Capture the cell that displays the provided text and extract its (X, Y) central coordinate. 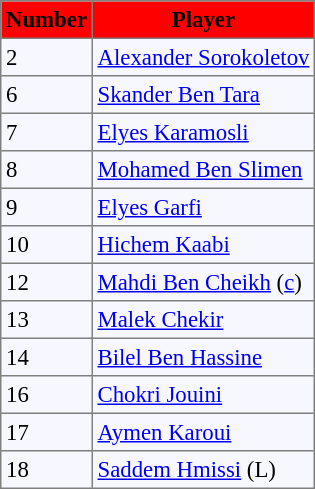
6 (47, 95)
Skander Ben Tara (203, 95)
17 (47, 432)
8 (47, 170)
2 (47, 57)
Alexander Sorokoletov (203, 57)
Number (47, 20)
9 (47, 207)
14 (47, 357)
Chokri Jouini (203, 395)
Hichem Kaabi (203, 245)
Mohamed Ben Slimen (203, 170)
16 (47, 395)
Player (203, 20)
Aymen Karoui (203, 432)
10 (47, 245)
7 (47, 132)
12 (47, 282)
13 (47, 320)
18 (47, 470)
Mahdi Ben Cheikh (c) (203, 282)
Elyes Karamosli (203, 132)
Bilel Ben Hassine (203, 357)
Malek Chekir (203, 320)
Saddem Hmissi (L) (203, 470)
Elyes Garfi (203, 207)
